Extract the [x, y] coordinate from the center of the cell holding the provided text.  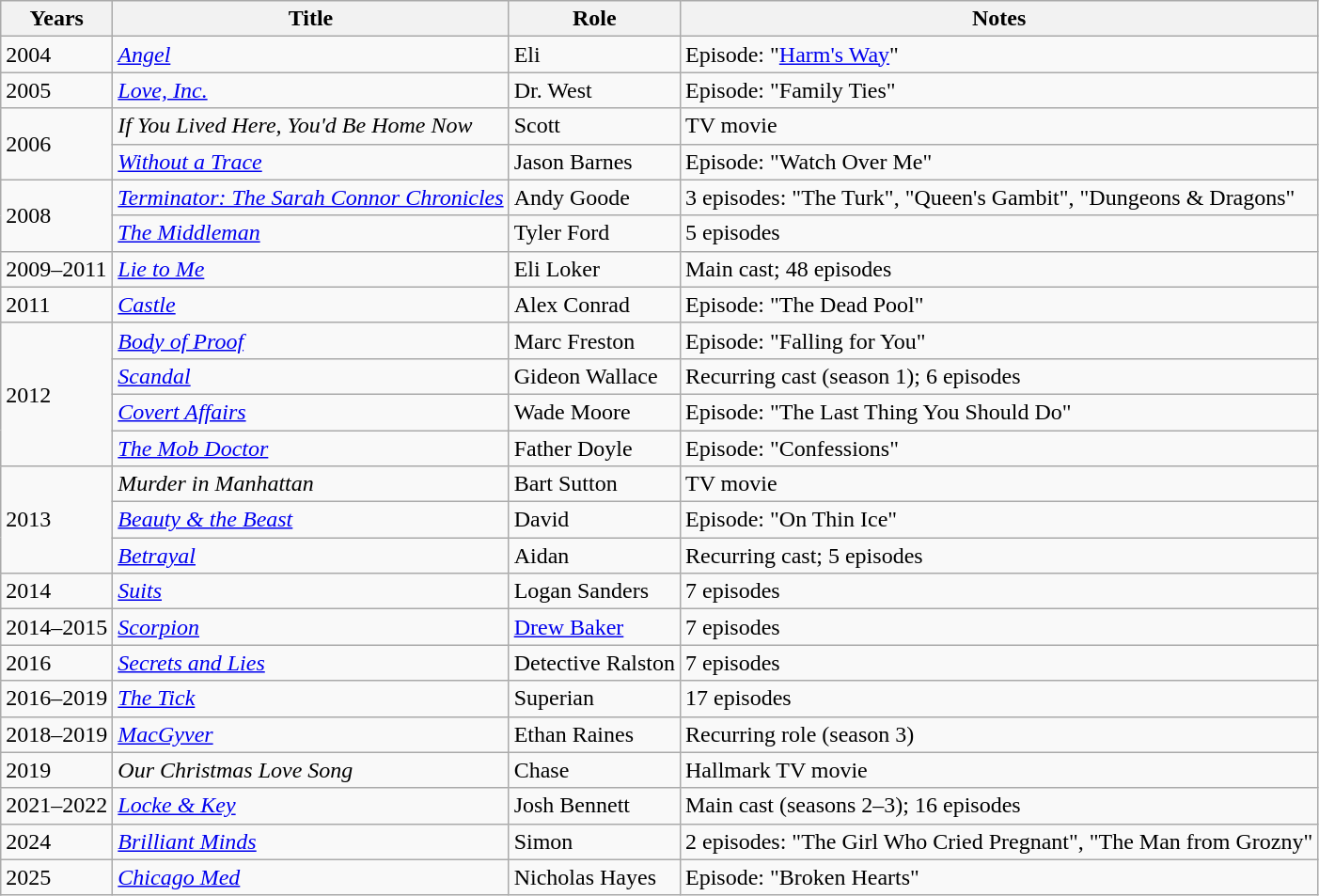
2009–2011 [56, 269]
2016–2019 [56, 699]
Gideon Wallace [594, 376]
Locke & Key [310, 806]
Love, Inc. [310, 90]
2013 [56, 520]
2018–2019 [56, 734]
Episode: "The Dead Pool" [998, 305]
2025 [56, 877]
Recurring cast; 5 episodes [998, 556]
Episode: "Watch Over Me" [998, 162]
Episode: "Family Ties" [998, 90]
Brilliant Minds [310, 841]
Recurring cast (season 1); 6 episodes [998, 376]
Years [56, 19]
Our Christmas Love Song [310, 770]
Tyler Ford [594, 233]
MacGyver [310, 734]
Title [310, 19]
The Tick [310, 699]
2004 [56, 55]
Scorpion [310, 627]
2021–2022 [56, 806]
Notes [998, 19]
Betrayal [310, 556]
Wade Moore [594, 412]
Episode: "The Last Thing You Should Do" [998, 412]
2019 [56, 770]
5 episodes [998, 233]
Episode: "Confessions" [998, 448]
Eli Loker [594, 269]
Nicholas Hayes [594, 877]
Episode: "Falling for You" [998, 340]
The Mob Doctor [310, 448]
Body of Proof [310, 340]
Suits [310, 591]
Secrets and Lies [310, 663]
Marc Freston [594, 340]
Recurring role (season 3) [998, 734]
Bart Sutton [594, 484]
Episode: "Harm's Way" [998, 55]
Episode: "Broken Hearts" [998, 877]
Drew Baker [594, 627]
Father Doyle [594, 448]
2012 [56, 394]
Covert Affairs [310, 412]
Detective Ralston [594, 663]
Episode: "On Thin Ice" [998, 520]
Eli [594, 55]
Main cast; 48 episodes [998, 269]
2014–2015 [56, 627]
The Middleman [310, 233]
Logan Sanders [594, 591]
Terminator: The Sarah Connor Chronicles [310, 197]
Scott [594, 126]
If You Lived Here, You'd Be Home Now [310, 126]
2008 [56, 215]
Murder in Manhattan [310, 484]
Jason Barnes [594, 162]
2014 [56, 591]
Beauty & the Beast [310, 520]
Angel [310, 55]
2005 [56, 90]
Simon [594, 841]
Chase [594, 770]
Scandal [310, 376]
2 episodes: "The Girl Who Cried Pregnant", "The Man from Grozny" [998, 841]
Castle [310, 305]
Without a Trace [310, 162]
David [594, 520]
Josh Bennett [594, 806]
Hallmark TV movie [998, 770]
3 episodes: "The Turk", "Queen's Gambit", "Dungeons & Dragons" [998, 197]
Role [594, 19]
2006 [56, 144]
2016 [56, 663]
Ethan Raines [594, 734]
Superian [594, 699]
17 episodes [998, 699]
Aidan [594, 556]
Andy Goode [594, 197]
Alex Conrad [594, 305]
Chicago Med [310, 877]
Lie to Me [310, 269]
Main cast (seasons 2–3); 16 episodes [998, 806]
Dr. West [594, 90]
2011 [56, 305]
2024 [56, 841]
